Return (X, Y) of the center of cell containing provided text 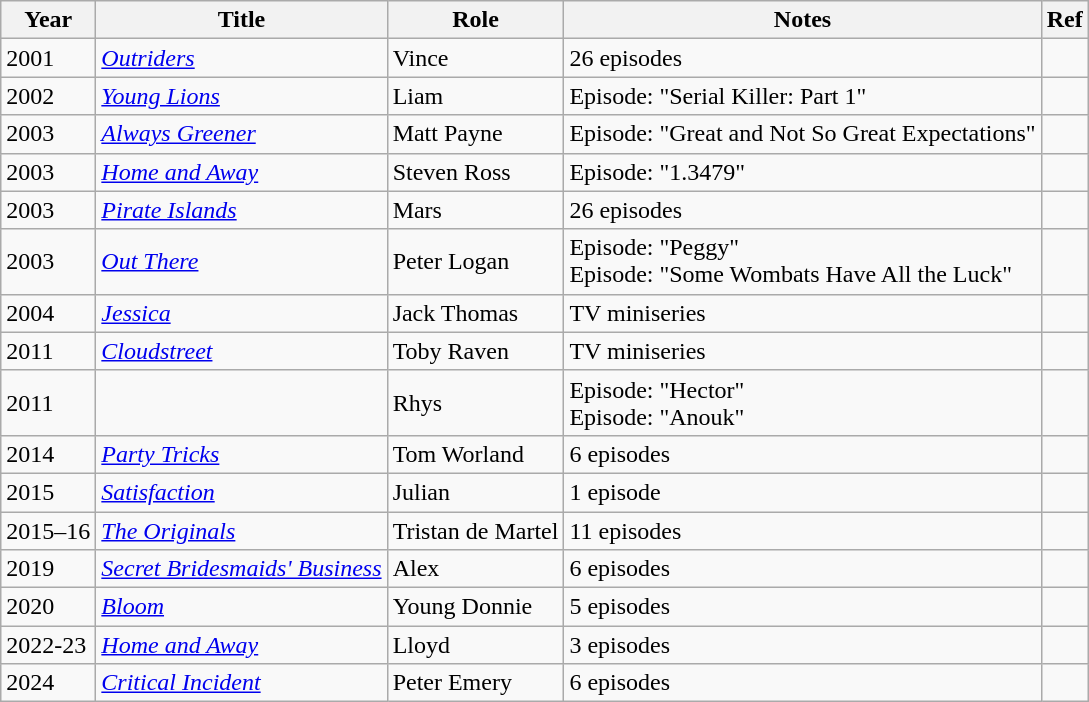
Liam (476, 96)
Peter Logan (476, 262)
2022-23 (48, 645)
Alex (476, 569)
Jessica (242, 313)
2002 (48, 96)
Title (242, 20)
2014 (48, 454)
Episode: "1.3479" (802, 172)
Tom Worland (476, 454)
Secret Bridesmaids' Business (242, 569)
Cloudstreet (242, 351)
2024 (48, 683)
2004 (48, 313)
Peter Emery (476, 683)
2015–16 (48, 531)
Party Tricks (242, 454)
Always Greener (242, 134)
Episode: "Hector"Episode: "Anouk" (802, 402)
2020 (48, 607)
Jack Thomas (476, 313)
5 episodes (802, 607)
2015 (48, 492)
The Originals (242, 531)
3 episodes (802, 645)
Role (476, 20)
Satisfaction (242, 492)
2001 (48, 58)
Lloyd (476, 645)
Rhys (476, 402)
Pirate Islands (242, 210)
Julian (476, 492)
Tristan de Martel (476, 531)
Outriders (242, 58)
Year (48, 20)
Bloom (242, 607)
2019 (48, 569)
Steven Ross (476, 172)
Critical Incident (242, 683)
Young Donnie (476, 607)
Vince (476, 58)
Mars (476, 210)
Ref (1064, 20)
1 episode (802, 492)
Episode: "Great and Not So Great Expectations" (802, 134)
11 episodes (802, 531)
Matt Payne (476, 134)
Out There (242, 262)
Notes (802, 20)
Young Lions (242, 96)
Episode: "Peggy"Episode: "Some Wombats Have All the Luck" (802, 262)
Episode: "Serial Killer: Part 1" (802, 96)
Toby Raven (476, 351)
